Determine the [X, Y] coordinate at the center of the cell enclosing the given text.  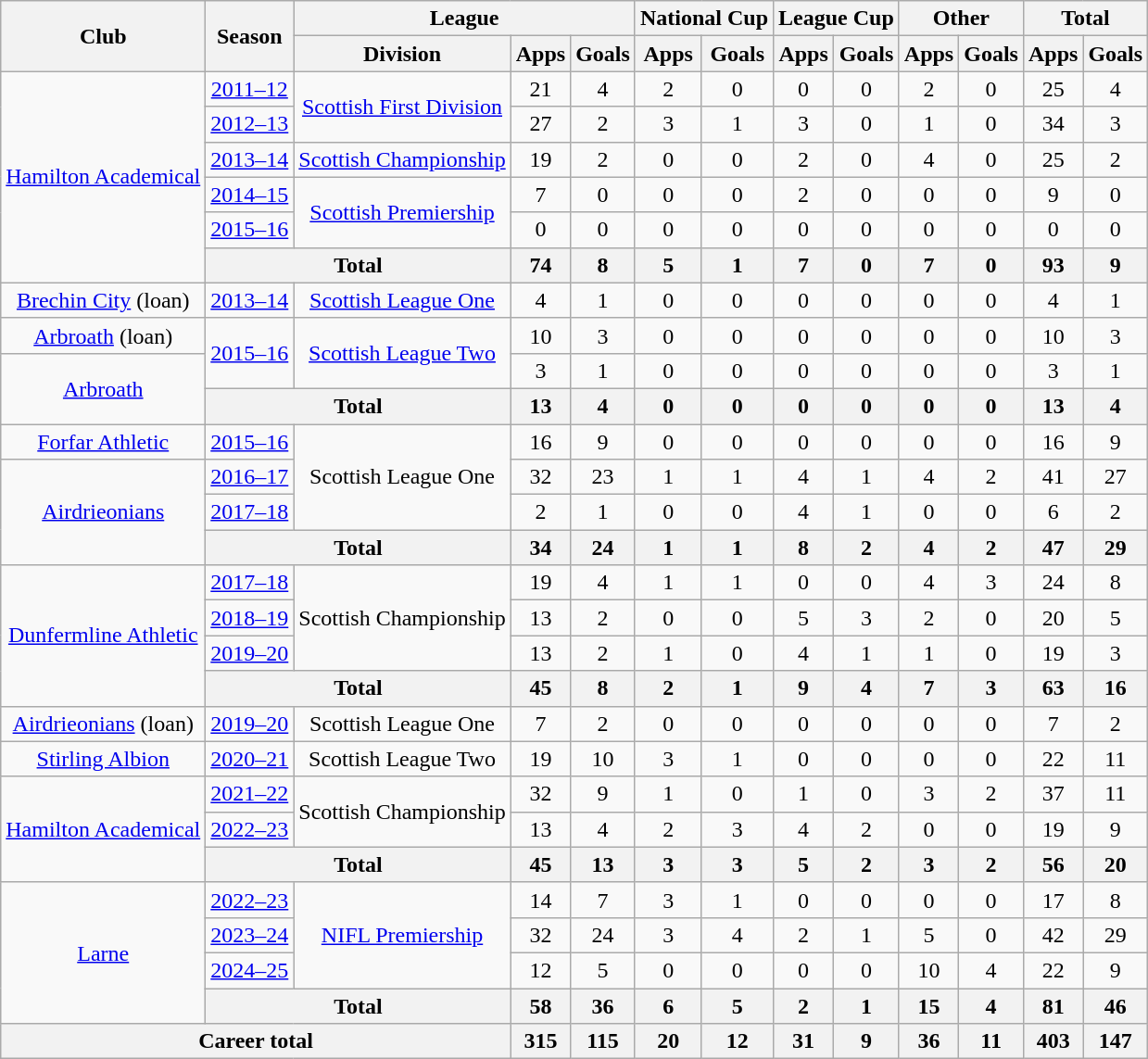
Arbroath (loan) [104, 335]
56 [1053, 864]
NIFL Premiership [402, 935]
Airdrieonians (loan) [104, 724]
58 [540, 1005]
2020–21 [250, 759]
Arbroath [104, 388]
2023–24 [250, 935]
63 [1053, 688]
2021–22 [250, 794]
Larne [104, 952]
2011–12 [250, 89]
14 [540, 900]
315 [540, 1041]
Airdrieonians [104, 512]
115 [603, 1041]
81 [1053, 1005]
74 [540, 265]
Scottish Premiership [402, 212]
42 [1053, 935]
37 [1053, 794]
2012–13 [250, 124]
46 [1116, 1005]
Division [402, 54]
147 [1116, 1041]
Season [250, 36]
47 [1053, 548]
23 [603, 477]
2014–15 [250, 195]
Other [961, 19]
National Cup [704, 19]
31 [804, 1041]
15 [928, 1005]
Career total [256, 1041]
Forfar Athletic [104, 442]
21 [540, 89]
Brechin City (loan) [104, 300]
93 [1053, 265]
2018–19 [250, 618]
League [465, 19]
League Cup [837, 19]
Club [104, 36]
17 [1053, 900]
403 [1053, 1041]
Stirling Albion [104, 759]
Scottish First Division [402, 107]
41 [1053, 477]
2016–17 [250, 477]
2024–25 [250, 970]
Dunfermline Athletic [104, 636]
